Detect which cell encompasses the target text, then output its (x, y) center coordinate. 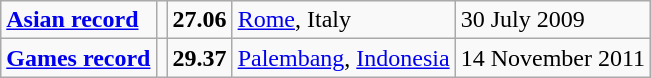
29.37 (200, 58)
14 November 2011 (552, 58)
Rome, Italy (344, 20)
30 July 2009 (552, 20)
Palembang, Indonesia (344, 58)
Games record (78, 58)
27.06 (200, 20)
Asian record (78, 20)
